Determine the [X, Y] coordinate at the center of the cell enclosing the given text.  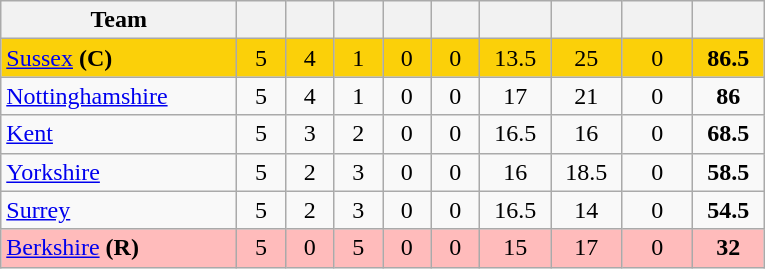
Berkshire (R) [119, 248]
54.5 [728, 210]
Surrey [119, 210]
58.5 [728, 172]
21 [586, 96]
Nottinghamshire [119, 96]
Team [119, 20]
Yorkshire [119, 172]
86 [728, 96]
25 [586, 58]
Kent [119, 134]
14 [586, 210]
15 [516, 248]
Sussex (C) [119, 58]
18.5 [586, 172]
86.5 [728, 58]
68.5 [728, 134]
32 [728, 248]
13.5 [516, 58]
